Search for the cell housing the specified text and yield its (X, Y) center coordinate. 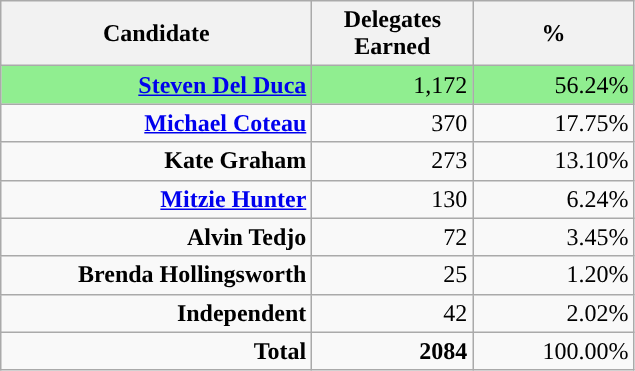
370 (392, 123)
3.45% (554, 237)
273 (392, 161)
Candidate (156, 34)
% (554, 34)
Mitzie Hunter (156, 199)
1.20% (554, 275)
Steven Del Duca (156, 85)
56.24% (554, 85)
2.02% (554, 313)
Alvin Tedjo (156, 237)
25 (392, 275)
Independent (156, 313)
Total (156, 351)
130 (392, 199)
72 (392, 237)
13.10% (554, 161)
6.24% (554, 199)
17.75% (554, 123)
2084 (392, 351)
1,172 (392, 85)
42 (392, 313)
Michael Coteau (156, 123)
Delegates Earned (392, 34)
Kate Graham (156, 161)
Brenda Hollingsworth (156, 275)
100.00% (554, 351)
